For the text-containing cell, return its midpoint in [X, Y] coordinate format. 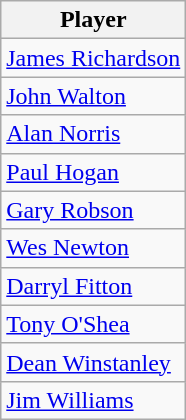
Paul Hogan [94, 172]
Wes Newton [94, 248]
Darryl Fitton [94, 286]
Alan Norris [94, 134]
John Walton [94, 96]
Jim Williams [94, 400]
James Richardson [94, 58]
Player [94, 20]
Dean Winstanley [94, 362]
Gary Robson [94, 210]
Tony O'Shea [94, 324]
